Capture the cell that displays the provided text and extract its [X, Y] central coordinate. 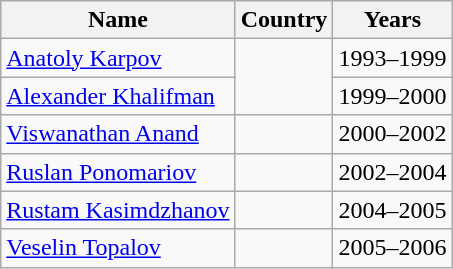
Veselin Topalov [118, 248]
1993–1999 [392, 58]
1999–2000 [392, 96]
Country [284, 20]
Years [392, 20]
Name [118, 20]
Anatoly Karpov [118, 58]
Ruslan Ponomariov [118, 172]
2000–2002 [392, 134]
2005–2006 [392, 248]
Rustam Kasimdzhanov [118, 210]
Alexander Khalifman [118, 96]
2002–2004 [392, 172]
Viswanathan Anand [118, 134]
2004–2005 [392, 210]
